Output the (X, Y) coordinate of the center of the cell containing the given text.  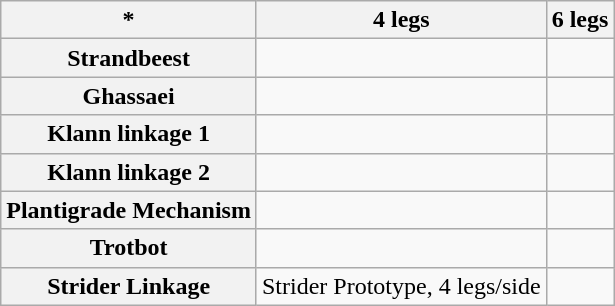
Klann linkage 2 (129, 172)
Trotbot (129, 248)
6 legs (580, 20)
Strider Prototype, 4 legs/side (401, 286)
Klann linkage 1 (129, 134)
* (129, 20)
Strider Linkage (129, 286)
4 legs (401, 20)
Strandbeest (129, 58)
Ghassaei (129, 96)
Plantigrade Mechanism (129, 210)
